For the text-containing cell, return its midpoint in [X, Y] coordinate format. 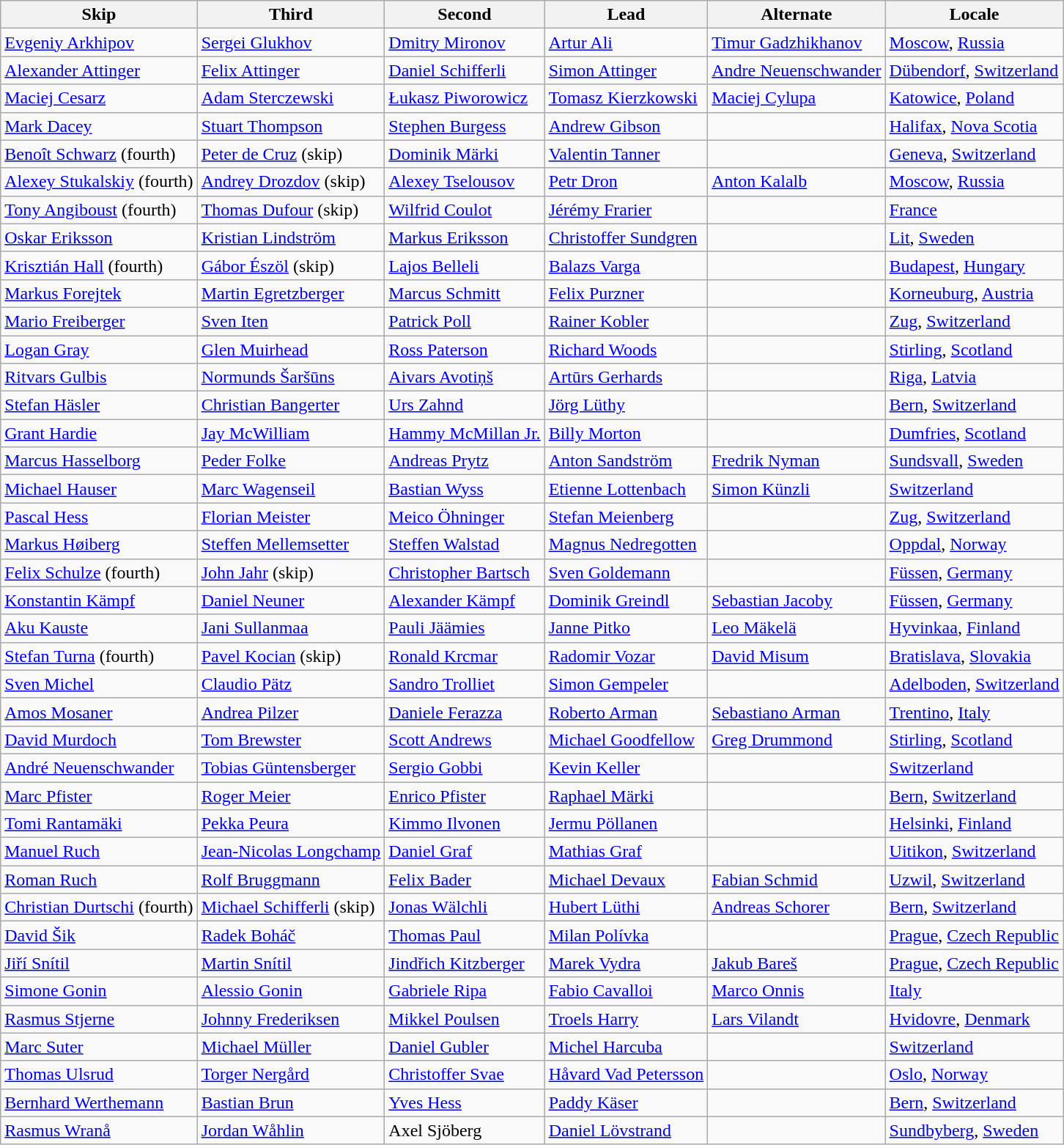
Korneuburg, Austria [975, 293]
Paddy Käser [626, 1102]
Marc Suter [99, 1047]
Marc Pfister [99, 795]
Alexander Kämpf [465, 600]
Felix Schulze (fourth) [99, 572]
Uitikon, Switzerland [975, 852]
Janne Pitko [626, 628]
André Neuenschwander [99, 767]
Andrew Gibson [626, 126]
Alexey Tselousov [465, 182]
Peter de Cruz (skip) [291, 154]
Logan Gray [99, 350]
Andreas Schorer [797, 907]
Ronald Krcmar [465, 656]
Daniele Ferazza [465, 712]
Anton Sandström [626, 461]
Balazs Varga [626, 265]
Rasmus Wranå [99, 1130]
Stephen Burgess [465, 126]
Geneva, Switzerland [975, 154]
Simone Gonin [99, 991]
Andrey Drozdov (skip) [291, 182]
Thomas Paul [465, 935]
Fabio Cavalloi [626, 991]
Maciej Cesarz [99, 98]
Greg Drummond [797, 740]
Bratislava, Slovakia [975, 656]
David Šik [99, 935]
Sven Iten [291, 321]
Leo Mäkelä [797, 628]
Michael Goodfellow [626, 740]
Bastian Wyss [465, 489]
Skip [99, 15]
Normunds Šaršūns [291, 378]
Kimmo Ilvonen [465, 824]
Alexander Attinger [99, 70]
Simon Attinger [626, 70]
Riga, Latvia [975, 378]
Tony Angiboust (fourth) [99, 210]
Dübendorf, Switzerland [975, 70]
Pekka Peura [291, 824]
Hubert Lüthi [626, 907]
Axel Sjöberg [465, 1130]
Roger Meier [291, 795]
Stefan Meienberg [626, 517]
Billy Morton [626, 433]
Anton Kalalb [797, 182]
Daniel Lövstrand [626, 1130]
Yves Hess [465, 1102]
Petr Dron [626, 182]
Milan Polívka [626, 935]
Ritvars Gulbis [99, 378]
Hammy McMillan Jr. [465, 433]
Magnus Nedregotten [626, 545]
Lars Vilandt [797, 1019]
Enrico Pfister [465, 795]
Etienne Lottenbach [626, 489]
Evgeniy Arkhipov [99, 43]
Raphael Märki [626, 795]
Patrick Poll [465, 321]
Sebastian Jacoby [797, 600]
David Murdoch [99, 740]
Michael Müller [291, 1047]
Mathias Graf [626, 852]
Michael Schifferli (skip) [291, 907]
Markus Forejtek [99, 293]
Sundbyberg, Sweden [975, 1130]
Valentin Tanner [626, 154]
Jay McWilliam [291, 433]
Jiří Snítil [99, 963]
Adelboden, Switzerland [975, 684]
Marc Wagenseil [291, 489]
Richard Woods [626, 350]
Florian Meister [291, 517]
Gabriele Ripa [465, 991]
Johnny Frederiksen [291, 1019]
Tobias Güntensberger [291, 767]
Michel Harcuba [626, 1047]
France [975, 210]
Sebastiano Arman [797, 712]
Jean-Nicolas Longchamp [291, 852]
Hyvinkaa, Finland [975, 628]
Rasmus Stjerne [99, 1019]
Fredrik Nyman [797, 461]
Aivars Avotiņš [465, 378]
Alternate [797, 15]
Fabian Schmid [797, 880]
Jindřich Kitzberger [465, 963]
Stuart Thompson [291, 126]
Jörg Lüthy [626, 405]
Jordan Wåhlin [291, 1130]
Daniel Schifferli [465, 70]
Sergei Glukhov [291, 43]
Bastian Brun [291, 1102]
Artur Ali [626, 43]
Lit, Sweden [975, 238]
Marco Onnis [797, 991]
Jonas Wälchli [465, 907]
Sven Goldemann [626, 572]
Jérémy Frarier [626, 210]
Italy [975, 991]
Markus Eriksson [465, 238]
Katowice, Poland [975, 98]
Alessio Gonin [291, 991]
John Jahr (skip) [291, 572]
Gábor Észöl (skip) [291, 265]
Hvidovre, Denmark [975, 1019]
Thomas Dufour (skip) [291, 210]
Marek Vydra [626, 963]
Marcus Schmitt [465, 293]
Aku Kauste [99, 628]
Felix Bader [465, 880]
Budapest, Hungary [975, 265]
Daniel Neuner [291, 600]
Torger Nergård [291, 1075]
Christian Bangerter [291, 405]
Sven Michel [99, 684]
Grant Hardie [99, 433]
Glen Muirhead [291, 350]
Lajos Belleli [465, 265]
Jermu Pöllanen [626, 824]
Radek Boháč [291, 935]
Lead [626, 15]
Daniel Graf [465, 852]
Bernhard Werthemann [99, 1102]
Halifax, Nova Scotia [975, 126]
Andrea Pilzer [291, 712]
Amos Mosaner [99, 712]
Markus Høiberg [99, 545]
Claudio Pätz [291, 684]
Thomas Ulsrud [99, 1075]
Rolf Bruggmann [291, 880]
Pascal Hess [99, 517]
Konstantin Kämpf [99, 600]
Håvard Vad Petersson [626, 1075]
Steffen Mellemsetter [291, 545]
Christopher Bartsch [465, 572]
Urs Zahnd [465, 405]
Benoît Schwarz (fourth) [99, 154]
Adam Sterczewski [291, 98]
Łukasz Piworowicz [465, 98]
Felix Attinger [291, 70]
Artūrs Gerhards [626, 378]
Oppdal, Norway [975, 545]
Radomir Vozar [626, 656]
Sandro Trolliet [465, 684]
Pauli Jäämies [465, 628]
Dmitry Mironov [465, 43]
David Misum [797, 656]
Ross Paterson [465, 350]
Tomasz Kierzkowski [626, 98]
Daniel Gubler [465, 1047]
Christoffer Sundgren [626, 238]
Andre Neuenschwander [797, 70]
Jakub Bareš [797, 963]
Dumfries, Scotland [975, 433]
Wilfrid Coulot [465, 210]
Marcus Hasselborg [99, 461]
Peder Folke [291, 461]
Michael Hauser [99, 489]
Scott Andrews [465, 740]
Stefan Turna (fourth) [99, 656]
Kristian Lindström [291, 238]
Troels Harry [626, 1019]
Rainer Kobler [626, 321]
Martin Egretzberger [291, 293]
Manuel Ruch [99, 852]
Alexey Stukalskiy (fourth) [99, 182]
Tomi Rantamäki [99, 824]
Martin Snítil [291, 963]
Second [465, 15]
Uzwil, Switzerland [975, 880]
Jani Sullanmaa [291, 628]
Third [291, 15]
Christoffer Svae [465, 1075]
Timur Gadzhikhanov [797, 43]
Simon Künzli [797, 489]
Meico Öhninger [465, 517]
Tom Brewster [291, 740]
Steffen Walstad [465, 545]
Helsinki, Finland [975, 824]
Mario Freiberger [99, 321]
Mikkel Poulsen [465, 1019]
Krisztián Hall (fourth) [99, 265]
Christian Durtschi (fourth) [99, 907]
Stefan Häsler [99, 405]
Pavel Kocian (skip) [291, 656]
Roman Ruch [99, 880]
Trentino, Italy [975, 712]
Oskar Eriksson [99, 238]
Roberto Arman [626, 712]
Andreas Prytz [465, 461]
Mark Dacey [99, 126]
Michael Devaux [626, 880]
Sundsvall, Sweden [975, 461]
Dominik Greindl [626, 600]
Locale [975, 15]
Sergio Gobbi [465, 767]
Simon Gempeler [626, 684]
Kevin Keller [626, 767]
Oslo, Norway [975, 1075]
Felix Purzner [626, 293]
Maciej Cylupa [797, 98]
Dominik Märki [465, 154]
